Locate the cell with the specified text and output its (X, Y) center coordinate. 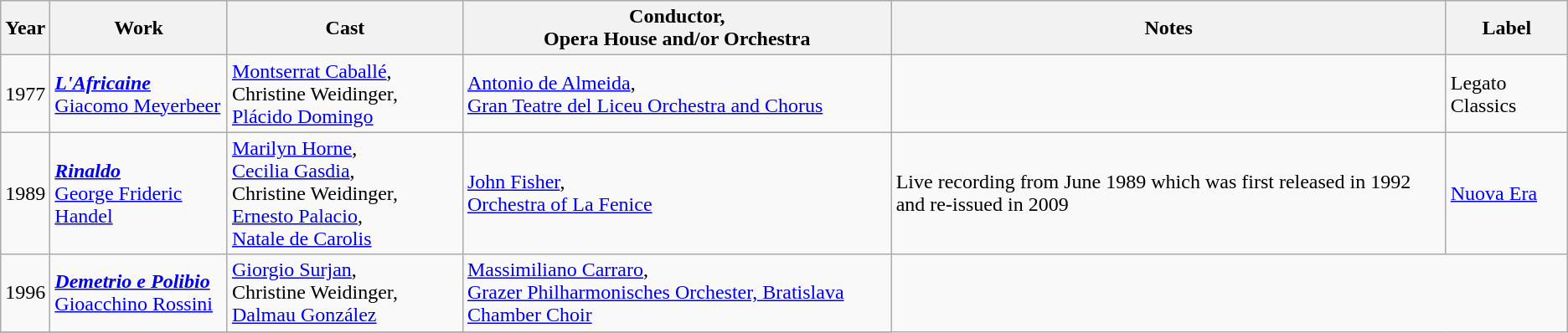
Demetrio e PolibioGioacchino Rossini (139, 293)
Massimiliano Carraro,Grazer Philharmonisches Orchester, Bratislava Chamber Choir (677, 293)
L'AfricaineGiacomo Meyerbeer (139, 94)
Year (25, 28)
Conductor,Opera House and/or Orchestra (677, 28)
Label (1506, 28)
Work (139, 28)
1996 (25, 293)
Notes (1168, 28)
Cast (345, 28)
Live recording from June 1989 which was first released in 1992 and re-issued in 2009 (1168, 193)
Legato Classics (1506, 94)
RinaldoGeorge Frideric Handel (139, 193)
John Fisher,Orchestra of La Fenice (677, 193)
1977 (25, 94)
Antonio de Almeida,Gran Teatre del Liceu Orchestra and Chorus (677, 94)
1989 (25, 193)
Giorgio Surjan, Christine Weidinger, Dalmau González (345, 293)
Marilyn Horne,Cecilia Gasdia, Christine Weidinger, Ernesto Palacio, Natale de Carolis (345, 193)
Nuova Era (1506, 193)
Montserrat Caballé, Christine Weidinger, Plácido Domingo (345, 94)
